Extract the [x, y] coordinate from the center of the cell holding the provided text.  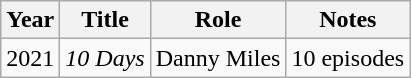
10 episodes [348, 58]
Title [105, 20]
Year [30, 20]
10 Days [105, 58]
Role [218, 20]
Notes [348, 20]
2021 [30, 58]
Danny Miles [218, 58]
